Detect which cell encompasses the target text, then output its [x, y] center coordinate. 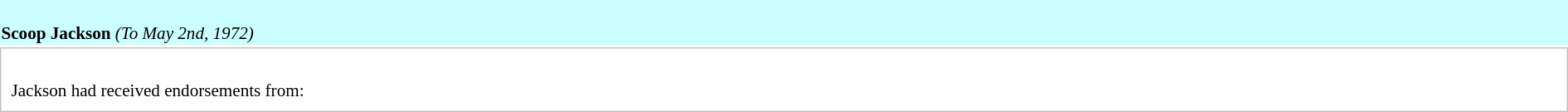
Scoop Jackson (To May 2nd, 1972) [784, 22]
Jackson had received endorsements from: [784, 80]
